From the cell containing the given text, extract its center point as (x, y) coordinate. 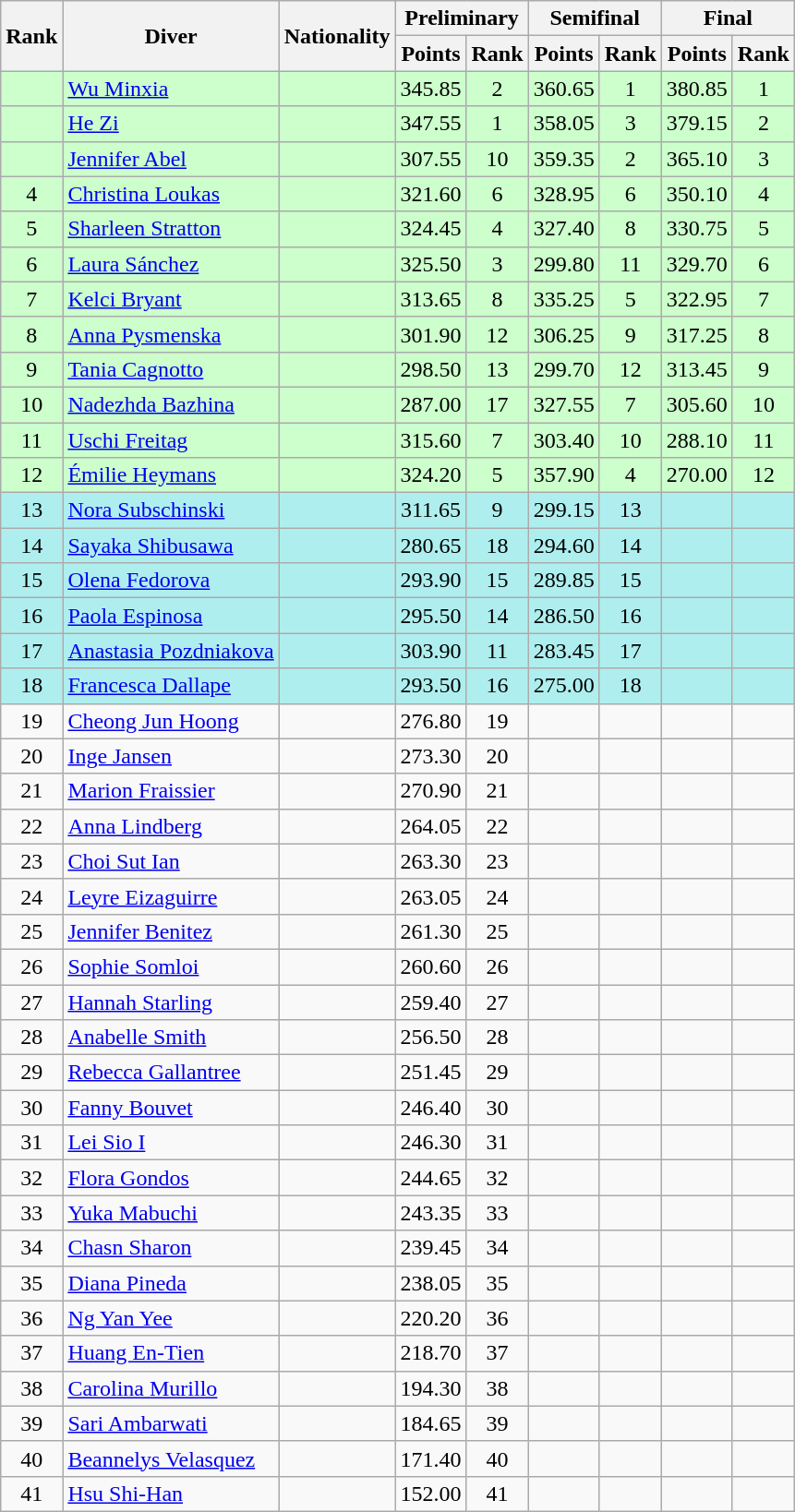
280.65 (430, 546)
Tania Cagnotto (171, 369)
275.00 (563, 686)
Inge Jansen (171, 756)
Sophie Somloi (171, 966)
Laura Sánchez (171, 264)
Nadezhda Bazhina (171, 404)
Semifinal (595, 18)
Fanny Bouvet (171, 1108)
307.55 (430, 159)
Carolina Murillo (171, 1388)
325.50 (430, 264)
Paola Espinosa (171, 616)
324.20 (430, 475)
299.15 (563, 510)
Chasn Sharon (171, 1248)
Hsu Shi-Han (171, 1494)
He Zi (171, 124)
301.90 (430, 334)
328.95 (563, 194)
276.80 (430, 721)
Rebecca Gallantree (171, 1073)
Sharleen Stratton (171, 229)
359.35 (563, 159)
Olena Fedorova (171, 581)
379.15 (696, 124)
317.25 (696, 334)
184.65 (430, 1423)
330.75 (696, 229)
299.80 (563, 264)
Marion Fraissier (171, 791)
239.45 (430, 1248)
Cheong Jun Hoong (171, 721)
273.30 (430, 756)
171.40 (430, 1458)
327.40 (563, 229)
270.90 (430, 791)
260.60 (430, 966)
270.00 (696, 475)
194.30 (430, 1388)
264.05 (430, 826)
315.60 (430, 440)
327.55 (563, 404)
350.10 (696, 194)
Uschi Freitag (171, 440)
321.60 (430, 194)
360.65 (563, 89)
256.50 (430, 1038)
322.95 (696, 299)
Ng Yan Yee (171, 1318)
Hannah Starling (171, 1002)
Émilie Heymans (171, 475)
303.40 (563, 440)
Preliminary (462, 18)
293.50 (430, 686)
293.90 (430, 581)
Diana Pineda (171, 1283)
311.65 (430, 510)
152.00 (430, 1494)
288.10 (696, 440)
218.70 (430, 1353)
Anna Pysmenska (171, 334)
380.85 (696, 89)
Final (728, 18)
365.10 (696, 159)
251.45 (430, 1073)
Flora Gondos (171, 1178)
Yuka Mabuchi (171, 1213)
244.65 (430, 1178)
286.50 (563, 616)
246.40 (430, 1108)
Anastasia Pozdniakova (171, 651)
263.30 (430, 861)
Anna Lindberg (171, 826)
303.90 (430, 651)
283.45 (563, 651)
335.25 (563, 299)
246.30 (430, 1143)
305.60 (696, 404)
220.20 (430, 1318)
329.70 (696, 264)
Leyre Eizaguirre (171, 896)
313.45 (696, 369)
347.55 (430, 124)
259.40 (430, 1002)
Wu Minxia (171, 89)
294.60 (563, 546)
324.45 (430, 229)
Beannelys Velasquez (171, 1458)
Anabelle Smith (171, 1038)
Francesca Dallape (171, 686)
358.05 (563, 124)
298.50 (430, 369)
263.05 (430, 896)
Nationality (337, 36)
238.05 (430, 1283)
Jennifer Abel (171, 159)
289.85 (563, 581)
287.00 (430, 404)
Nora Subschinski (171, 510)
Diver (171, 36)
299.70 (563, 369)
261.30 (430, 931)
Sari Ambarwati (171, 1423)
295.50 (430, 616)
Christina Loukas (171, 194)
357.90 (563, 475)
Sayaka Shibusawa (171, 546)
Lei Sio I (171, 1143)
Jennifer Benitez (171, 931)
306.25 (563, 334)
Huang En-Tien (171, 1353)
Kelci Bryant (171, 299)
243.35 (430, 1213)
313.65 (430, 299)
345.85 (430, 89)
Choi Sut Ian (171, 861)
